Detect which cell encompasses the target text, then output its [x, y] center coordinate. 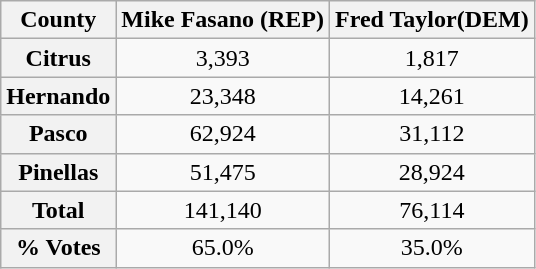
23,348 [223, 96]
141,140 [223, 210]
51,475 [223, 172]
Fred Taylor(DEM) [432, 20]
35.0% [432, 248]
Pinellas [58, 172]
62,924 [223, 134]
1,817 [432, 58]
County [58, 20]
Total [58, 210]
Citrus [58, 58]
14,261 [432, 96]
Mike Fasano (REP) [223, 20]
31,112 [432, 134]
Hernando [58, 96]
Pasco [58, 134]
65.0% [223, 248]
28,924 [432, 172]
3,393 [223, 58]
76,114 [432, 210]
% Votes [58, 248]
